Extract the [x, y] coordinate from the center of the cell holding the provided text.  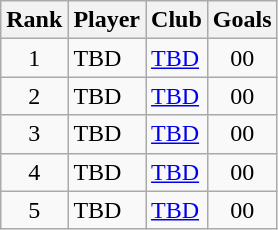
5 [34, 210]
Player [107, 20]
4 [34, 172]
Club [177, 20]
1 [34, 58]
2 [34, 96]
Goals [242, 20]
Rank [34, 20]
3 [34, 134]
